Scan for the cell matching the given text and deliver its [X, Y] coordinate at center. 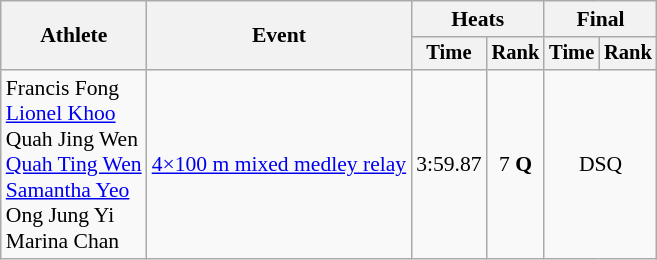
DSQ [600, 164]
7 Q [516, 164]
Francis FongLionel KhooQuah Jing WenQuah Ting WenSamantha YeoOng Jung YiMarina Chan [74, 164]
Final [600, 19]
Event [279, 36]
Heats [478, 19]
Athlete [74, 36]
3:59.87 [448, 164]
4×100 m mixed medley relay [279, 164]
